From the cell containing the given text, extract its center point as (X, Y) coordinate. 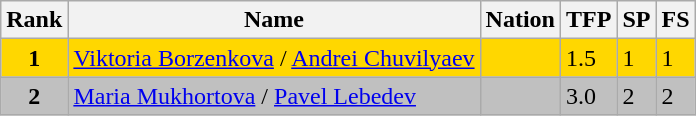
Nation (520, 20)
FS (676, 20)
Viktoria Borzenkova / Andrei Chuvilyaev (274, 58)
Name (274, 20)
3.0 (588, 96)
TFP (588, 20)
1.5 (588, 58)
Rank (34, 20)
Maria Mukhortova / Pavel Lebedev (274, 96)
SP (636, 20)
